Identify which cell holds the provided text, then report its [X, Y] central coordinate. 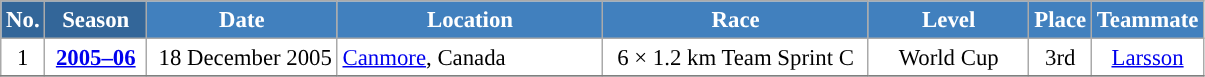
Place [1060, 20]
Level [948, 20]
18 December 2005 [242, 58]
2005–06 [96, 58]
Race [736, 20]
Season [96, 20]
No. [23, 20]
Teammate [1147, 20]
Date [242, 20]
Location [470, 20]
Larsson [1147, 58]
Canmore, Canada [470, 58]
6 × 1.2 km Team Sprint C [736, 58]
1 [23, 58]
3rd [1060, 58]
World Cup [948, 58]
